From the cell containing the given text, extract its center point as (x, y) coordinate. 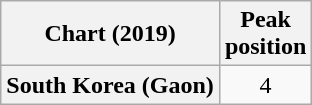
South Korea (Gaon) (110, 85)
4 (265, 85)
Peakposition (265, 34)
Chart (2019) (110, 34)
